Locate the cell with the specified text and output its (x, y) center coordinate. 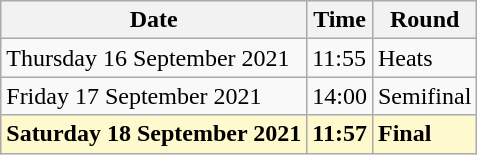
Friday 17 September 2021 (154, 96)
Time (340, 20)
Saturday 18 September 2021 (154, 134)
11:57 (340, 134)
Thursday 16 September 2021 (154, 58)
Semifinal (424, 96)
14:00 (340, 96)
Final (424, 134)
Heats (424, 58)
11:55 (340, 58)
Date (154, 20)
Round (424, 20)
